Identify which cell holds the provided text, then report its [X, Y] central coordinate. 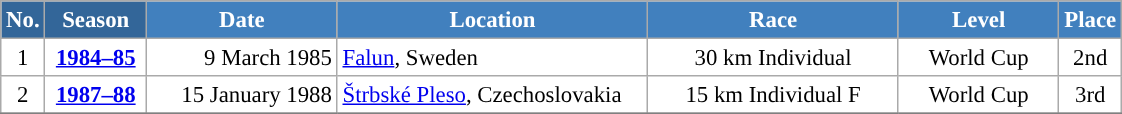
15 km Individual F [774, 95]
Race [774, 20]
1 [23, 58]
Falun, Sweden [492, 58]
2nd [1090, 58]
Place [1090, 20]
No. [23, 20]
30 km Individual [774, 58]
1987–88 [96, 95]
3rd [1090, 95]
Level [978, 20]
Location [492, 20]
1984–85 [96, 58]
Date [242, 20]
9 March 1985 [242, 58]
15 January 1988 [242, 95]
Štrbské Pleso, Czechoslovakia [492, 95]
2 [23, 95]
Season [96, 20]
